Output the (x, y) coordinate of the center of the cell containing the given text.  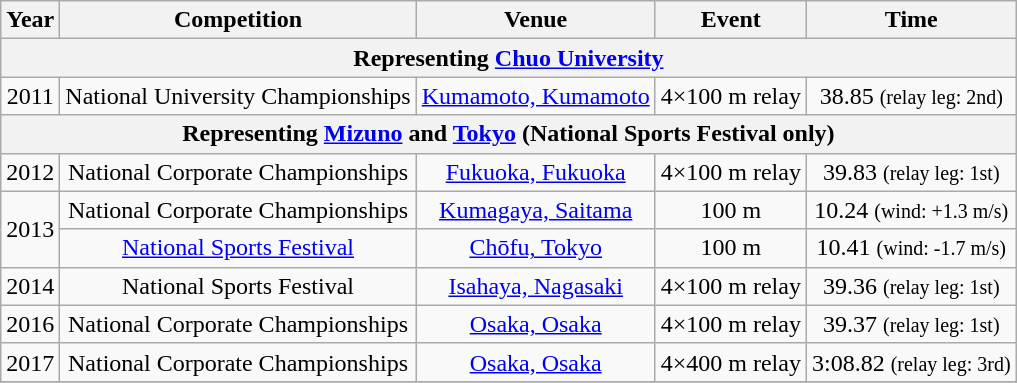
Year (30, 20)
39.83 (relay leg: 1st) (911, 172)
2013 (30, 229)
Kumamoto, Kumamoto (536, 96)
4×400 m relay (730, 362)
39.36 (relay leg: 1st) (911, 286)
Isahaya, Nagasaki (536, 286)
Representing Mizuno and Tokyo (National Sports Festival only) (508, 134)
Event (730, 20)
Kumagaya, Saitama (536, 210)
2016 (30, 324)
10.41 (wind: -1.7 m/s) (911, 248)
Fukuoka, Fukuoka (536, 172)
Competition (238, 20)
2017 (30, 362)
Representing Chuo University (508, 58)
3:08.82 (relay leg: 3rd) (911, 362)
2011 (30, 96)
38.85 (relay leg: 2nd) (911, 96)
Time (911, 20)
Chōfu, Tokyo (536, 248)
2012 (30, 172)
National University Championships (238, 96)
39.37 (relay leg: 1st) (911, 324)
Venue (536, 20)
2014 (30, 286)
10.24 (wind: +1.3 m/s) (911, 210)
